Search for the cell housing the specified text and yield its [X, Y] center coordinate. 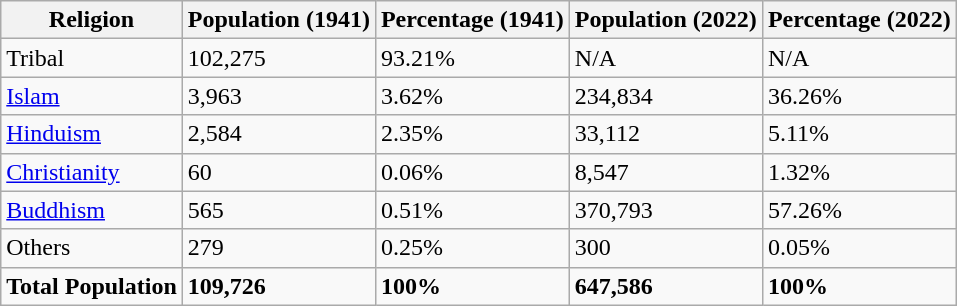
0.25% [472, 248]
Others [92, 248]
5.11% [859, 134]
2.35% [472, 134]
279 [278, 248]
370,793 [666, 210]
Percentage (2022) [859, 20]
Population (1941) [278, 20]
Christianity [92, 172]
3,963 [278, 96]
3.62% [472, 96]
Buddhism [92, 210]
300 [666, 248]
0.51% [472, 210]
60 [278, 172]
57.26% [859, 210]
Total Population [92, 286]
0.05% [859, 248]
565 [278, 210]
0.06% [472, 172]
93.21% [472, 58]
Islam [92, 96]
33,112 [666, 134]
109,726 [278, 286]
1.32% [859, 172]
102,275 [278, 58]
Percentage (1941) [472, 20]
Tribal [92, 58]
Population (2022) [666, 20]
647,586 [666, 286]
8,547 [666, 172]
2,584 [278, 134]
Religion [92, 20]
Hinduism [92, 134]
234,834 [666, 96]
36.26% [859, 96]
